Return [x, y] of the center of cell containing provided text 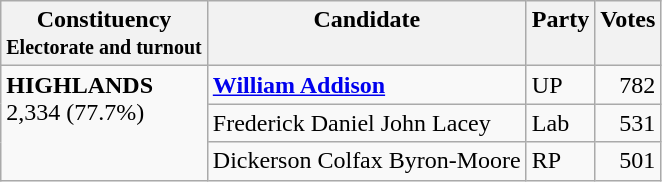
William Addison [366, 85]
Frederick Daniel John Lacey [366, 123]
ConstituencyElectorate and turnout [104, 34]
Dickerson Colfax Byron-Moore [366, 161]
782 [628, 85]
Votes [628, 34]
RP [560, 161]
HIGHLANDS2,334 (77.7%) [104, 123]
Party [560, 34]
531 [628, 123]
Candidate [366, 34]
Lab [560, 123]
501 [628, 161]
UP [560, 85]
